For the text-containing cell, return its midpoint in (x, y) coordinate format. 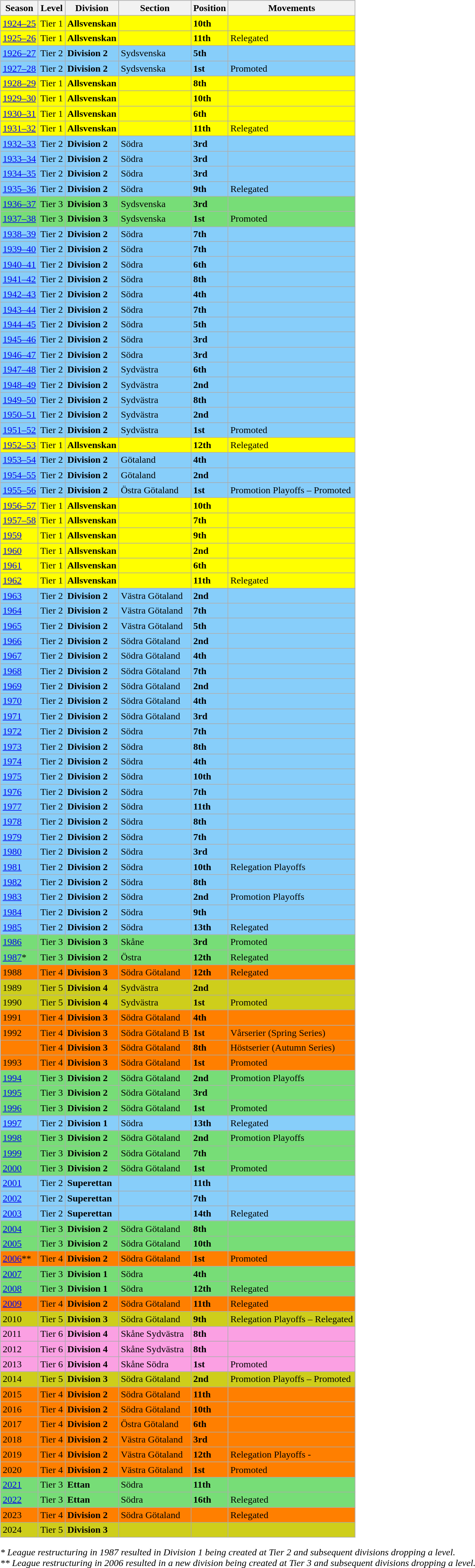
1974 (19, 761)
1941–42 (19, 279)
1950–51 (19, 415)
16th (210, 1500)
1959 (19, 535)
1989 (19, 987)
Höstserier (Autumn Series) (291, 1048)
Position (210, 8)
1955–56 (19, 490)
1997 (19, 1123)
Skåne Södra (155, 1364)
Section (155, 8)
1984 (19, 912)
2005 (19, 1243)
1976 (19, 791)
1988 (19, 972)
1998 (19, 1138)
Relegation Playoffs - (291, 1454)
2002 (19, 1198)
1965 (19, 626)
1936–37 (19, 204)
1957–58 (19, 520)
1949–50 (19, 400)
14th (210, 1213)
1993 (19, 1063)
1977 (19, 807)
2017 (19, 1424)
2022 (19, 1500)
1944–45 (19, 325)
2008 (19, 1289)
2020 (19, 1469)
1952–53 (19, 445)
1947–48 (19, 370)
1942–43 (19, 294)
2012 (19, 1349)
2003 (19, 1213)
1943–44 (19, 309)
2000 (19, 1168)
1981 (19, 867)
1982 (19, 882)
1991 (19, 1017)
Level (51, 8)
Movements (291, 8)
1978 (19, 822)
2001 (19, 1183)
1980 (19, 852)
1945–46 (19, 340)
1971 (19, 716)
2023 (19, 1515)
Division (92, 8)
2014 (19, 1379)
Vårserier (Spring Series) (291, 1033)
1987* (19, 957)
1924–25 (19, 23)
2004 (19, 1228)
1956–57 (19, 505)
1927–28 (19, 68)
2019 (19, 1454)
1986 (19, 942)
1946–47 (19, 355)
2009 (19, 1304)
1930–31 (19, 114)
2011 (19, 1334)
1968 (19, 671)
Relegation Playoffs – Relegated (291, 1319)
1948–49 (19, 385)
2018 (19, 1439)
1969 (19, 686)
2015 (19, 1394)
1983 (19, 897)
2024 (19, 1530)
1928–29 (19, 84)
1929–30 (19, 99)
1938–39 (19, 234)
Södra Götaland B (155, 1033)
1964 (19, 611)
Relegation Playoffs (291, 867)
1932–33 (19, 144)
1979 (19, 837)
2013 (19, 1364)
1962 (19, 581)
1996 (19, 1108)
1990 (19, 1002)
2021 (19, 1484)
2007 (19, 1273)
1934–35 (19, 174)
Season (19, 8)
1970 (19, 701)
1967 (19, 656)
1953–54 (19, 460)
2010 (19, 1319)
1966 (19, 641)
1972 (19, 731)
1926–27 (19, 53)
1995 (19, 1093)
1961 (19, 566)
1973 (19, 746)
1935–36 (19, 189)
1994 (19, 1078)
1925–26 (19, 38)
2016 (19, 1409)
Östra (155, 957)
Skåne (155, 942)
1992 (19, 1033)
1975 (19, 776)
1951–52 (19, 430)
1954–55 (19, 475)
1940–41 (19, 264)
1937–38 (19, 219)
1985 (19, 927)
1963 (19, 596)
1931–32 (19, 129)
1933–34 (19, 159)
1999 (19, 1153)
1939–40 (19, 249)
2006** (19, 1258)
1960 (19, 551)
